Return the [x, y] coordinate for the center point of the cell that contains the specified text.  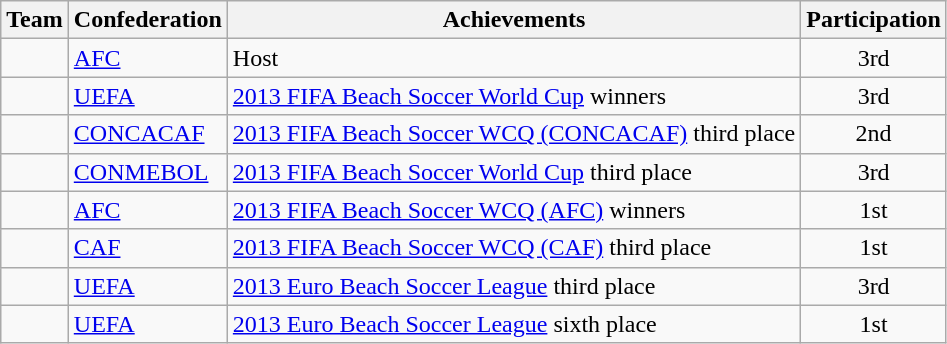
2013 Euro Beach Soccer League sixth place [514, 324]
Team [35, 20]
2013 FIFA Beach Soccer WCQ (CAF) third place [514, 248]
2013 FIFA Beach Soccer WCQ (AFC) winners [514, 210]
2013 Euro Beach Soccer League third place [514, 286]
Host [514, 58]
2013 FIFA Beach Soccer WCQ (CONCACAF) third place [514, 134]
2013 FIFA Beach Soccer World Cup third place [514, 172]
Achievements [514, 20]
Confederation [148, 20]
2013 FIFA Beach Soccer World Cup winners [514, 96]
CAF [148, 248]
Participation [874, 20]
2nd [874, 134]
CONCACAF [148, 134]
CONMEBOL [148, 172]
